Provide the (X, Y) coordinate of the cell's center where the given text is located.  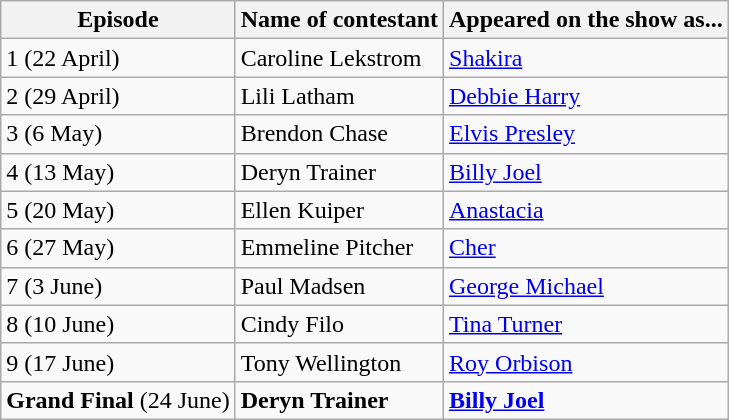
Roy Orbison (586, 362)
Brendon Chase (339, 134)
Appeared on the show as... (586, 20)
2 (29 April) (118, 96)
7 (3 June) (118, 286)
Caroline Lekstrom (339, 58)
6 (27 May) (118, 248)
Cher (586, 248)
Name of contestant (339, 20)
Shakira (586, 58)
Tony Wellington (339, 362)
Emmeline Pitcher (339, 248)
9 (17 June) (118, 362)
Anastacia (586, 210)
Ellen Kuiper (339, 210)
3 (6 May) (118, 134)
Lili Latham (339, 96)
5 (20 May) (118, 210)
Debbie Harry (586, 96)
4 (13 May) (118, 172)
8 (10 June) (118, 324)
George Michael (586, 286)
Episode (118, 20)
Grand Final (24 June) (118, 400)
Paul Madsen (339, 286)
Cindy Filo (339, 324)
1 (22 April) (118, 58)
Tina Turner (586, 324)
Elvis Presley (586, 134)
